From the cell containing the given text, extract its center point as (x, y) coordinate. 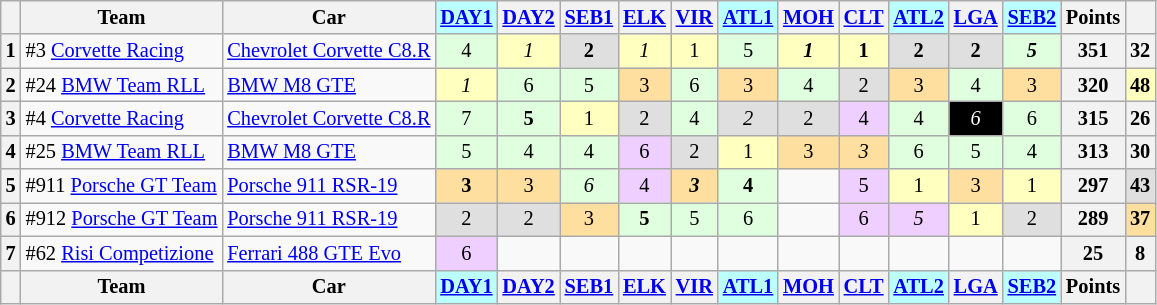
351 (1093, 51)
37 (1140, 219)
48 (1140, 85)
297 (1093, 186)
26 (1140, 118)
#24 BMW Team RLL (122, 85)
313 (1093, 152)
289 (1093, 219)
#4 Corvette Racing (122, 118)
8 (1140, 253)
43 (1140, 186)
#911 Porsche GT Team (122, 186)
320 (1093, 85)
25 (1093, 253)
#3 Corvette Racing (122, 51)
#62 Risi Competizione (122, 253)
Ferrari 488 GTE Evo (328, 253)
32 (1140, 51)
#25 BMW Team RLL (122, 152)
315 (1093, 118)
30 (1140, 152)
#912 Porsche GT Team (122, 219)
